Detect which cell encompasses the target text, then output its [X, Y] center coordinate. 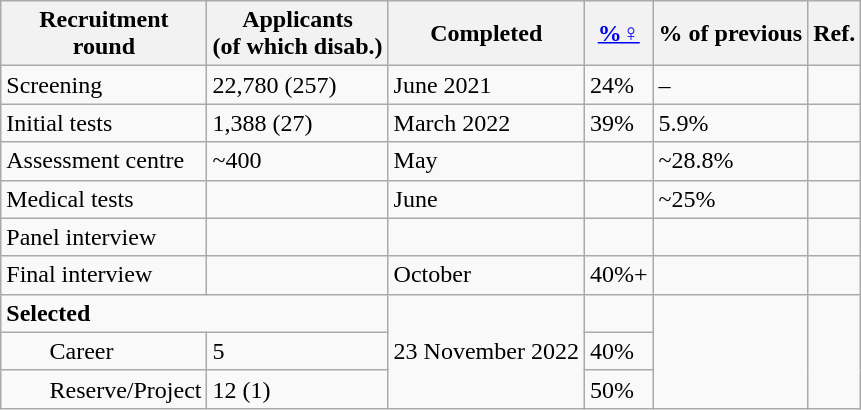
Completed [486, 34]
5.9% [730, 123]
50% [618, 389]
Assessment centre [104, 161]
39% [618, 123]
40% [618, 351]
1,388 (27) [298, 123]
~25% [730, 199]
~28.8% [730, 161]
~400 [298, 161]
5 [298, 351]
% of previous [730, 34]
March 2022 [486, 123]
Medical tests [104, 199]
24% [618, 85]
Panel interview [104, 237]
Initial tests [104, 123]
%♀ [618, 34]
Recruitmentround [104, 34]
Ref. [834, 34]
Selected [194, 313]
Final interview [104, 275]
Applicants(of which disab.) [298, 34]
Screening [104, 85]
12 (1) [298, 389]
October [486, 275]
22,780 (257) [298, 85]
June 2021 [486, 85]
Reserve/Project [104, 389]
40%+ [618, 275]
June [486, 199]
May [486, 161]
Career [104, 351]
23 November 2022 [486, 351]
– [730, 85]
